Return the [x, y] coordinate for the center point of the cell that contains the specified text.  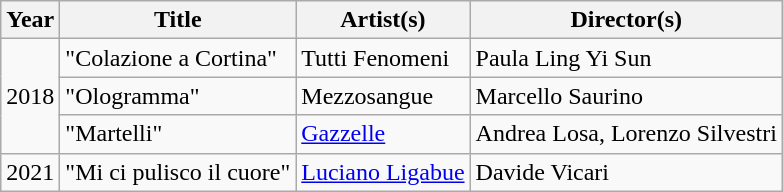
"Mi ci pulisco il cuore" [178, 172]
Year [30, 20]
2021 [30, 172]
Andrea Losa, Lorenzo Silvestri [626, 134]
Mezzosangue [383, 96]
Gazzelle [383, 134]
Title [178, 20]
Davide Vicari [626, 172]
"Martelli" [178, 134]
Marcello Saurino [626, 96]
Artist(s) [383, 20]
"Colazione a Cortina" [178, 58]
Director(s) [626, 20]
Tutti Fenomeni [383, 58]
"Ologramma" [178, 96]
Paula Ling Yi Sun [626, 58]
2018 [30, 96]
Luciano Ligabue [383, 172]
